Capture the cell that displays the provided text and extract its [X, Y] central coordinate. 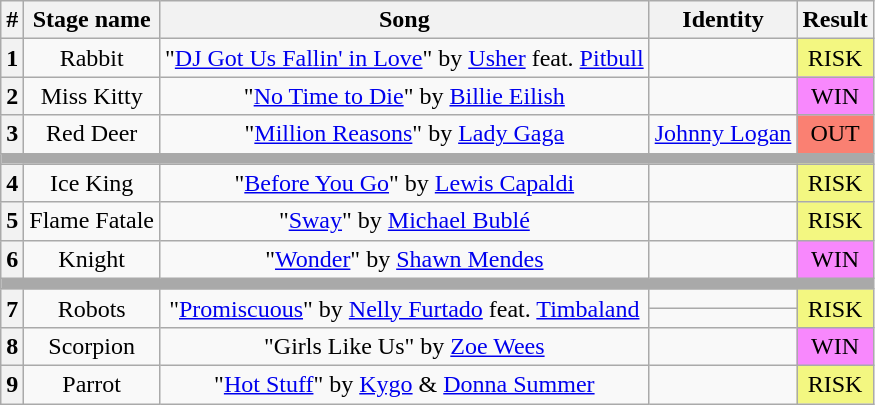
Parrot [92, 384]
OUT [835, 134]
Knight [92, 259]
Miss Kitty [92, 96]
Scorpion [92, 346]
Robots [92, 308]
"Girls Like Us" by Zoe Wees [405, 346]
9 [12, 384]
3 [12, 134]
4 [12, 183]
"No Time to Die" by Billie Eilish [405, 96]
7 [12, 308]
Song [405, 20]
Rabbit [92, 58]
2 [12, 96]
"DJ Got Us Fallin' in Love" by Usher feat. Pitbull [405, 58]
Flame Fatale [92, 221]
Johnny Logan [723, 134]
6 [12, 259]
1 [12, 58]
"Before You Go" by Lewis Capaldi [405, 183]
"Sway" by Michael Bublé [405, 221]
Ice King [92, 183]
"Hot Stuff" by Kygo & Donna Summer [405, 384]
Red Deer [92, 134]
# [12, 20]
Result [835, 20]
Identity [723, 20]
"Wonder" by Shawn Mendes [405, 259]
Stage name [92, 20]
5 [12, 221]
8 [12, 346]
"Promiscuous" by Nelly Furtado feat. Timbaland [405, 308]
"Million Reasons" by Lady Gaga [405, 134]
